Return [x, y] of the center of cell containing provided text 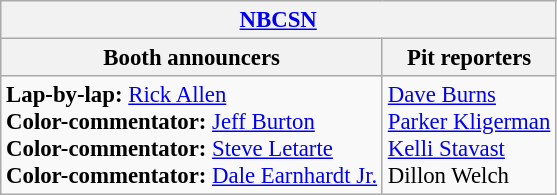
Dave BurnsParker KligermanKelli StavastDillon Welch [468, 136]
NBCSN [278, 20]
Lap-by-lap: Rick AllenColor-commentator: Jeff BurtonColor-commentator: Steve LetarteColor-commentator: Dale Earnhardt Jr. [192, 136]
Pit reporters [468, 58]
Booth announcers [192, 58]
